Search for the cell housing the specified text and yield its [x, y] center coordinate. 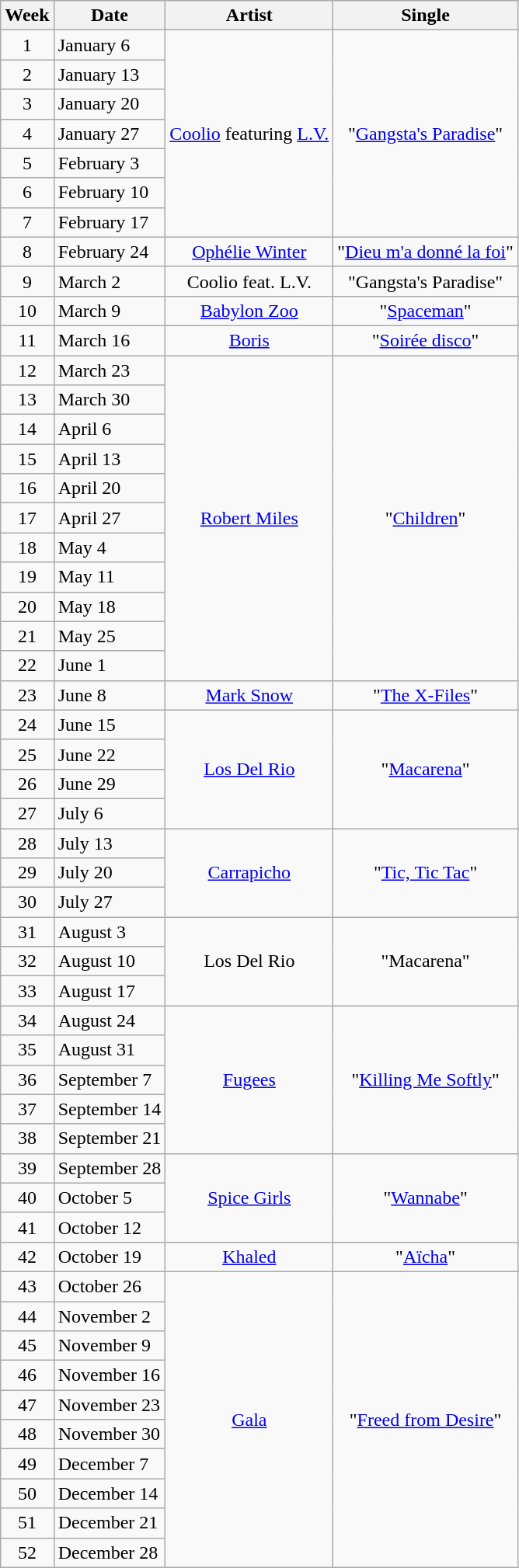
23 [27, 695]
28 [27, 843]
51 [27, 1523]
32 [27, 961]
34 [27, 1020]
14 [27, 429]
17 [27, 518]
11 [27, 340]
April 27 [110, 518]
"Spaceman" [426, 311]
May 18 [110, 607]
August 17 [110, 991]
February 3 [110, 163]
October 26 [110, 1286]
Date [110, 16]
June 22 [110, 754]
November 30 [110, 1434]
March 23 [110, 370]
December 21 [110, 1523]
November 23 [110, 1405]
Babylon Zoo [249, 311]
5 [27, 163]
48 [27, 1434]
40 [27, 1198]
March 30 [110, 400]
March 16 [110, 340]
"Dieu m'a donné la foi" [426, 252]
52 [27, 1552]
December 14 [110, 1493]
August 3 [110, 932]
Artist [249, 16]
June 8 [110, 695]
December 7 [110, 1464]
46 [27, 1375]
2 [27, 75]
47 [27, 1405]
49 [27, 1464]
9 [27, 281]
July 6 [110, 813]
Carrapicho [249, 872]
May 4 [110, 548]
July 27 [110, 902]
June 15 [110, 725]
Coolio feat. L.V. [249, 281]
Boris [249, 340]
January 27 [110, 134]
45 [27, 1346]
June 29 [110, 784]
"Aïcha" [426, 1257]
Gala [249, 1420]
3 [27, 104]
39 [27, 1168]
August 10 [110, 961]
27 [27, 813]
April 20 [110, 488]
1 [27, 45]
30 [27, 902]
February 24 [110, 252]
Ophélie Winter [249, 252]
44 [27, 1316]
25 [27, 754]
43 [27, 1286]
33 [27, 991]
"Freed from Desire" [426, 1420]
Week [27, 16]
October 5 [110, 1198]
18 [27, 548]
December 28 [110, 1552]
35 [27, 1050]
"Wannabe" [426, 1198]
November 16 [110, 1375]
Khaled [249, 1257]
"Killing Me Softly" [426, 1080]
13 [27, 400]
16 [27, 488]
September 28 [110, 1168]
November 9 [110, 1346]
June 1 [110, 666]
29 [27, 873]
"The X-Files" [426, 695]
March 9 [110, 311]
26 [27, 784]
November 2 [110, 1316]
October 12 [110, 1227]
January 20 [110, 104]
September 14 [110, 1109]
24 [27, 725]
10 [27, 311]
October 19 [110, 1257]
"Soirée disco" [426, 340]
July 20 [110, 873]
"Tic, Tic Tac" [426, 872]
February 17 [110, 222]
Robert Miles [249, 519]
March 2 [110, 281]
22 [27, 666]
April 13 [110, 459]
8 [27, 252]
15 [27, 459]
Coolio featuring L.V. [249, 134]
January 6 [110, 45]
Spice Girls [249, 1198]
February 10 [110, 193]
19 [27, 577]
50 [27, 1493]
August 31 [110, 1050]
May 11 [110, 577]
4 [27, 134]
7 [27, 222]
May 25 [110, 636]
July 13 [110, 843]
20 [27, 607]
36 [27, 1080]
"Children" [426, 519]
41 [27, 1227]
Fugees [249, 1080]
31 [27, 932]
Single [426, 16]
Mark Snow [249, 695]
September 7 [110, 1080]
42 [27, 1257]
April 6 [110, 429]
January 13 [110, 75]
12 [27, 370]
37 [27, 1109]
6 [27, 193]
August 24 [110, 1020]
38 [27, 1139]
21 [27, 636]
September 21 [110, 1139]
